Provide the [x, y] coordinate of the cell's center where the given text is located.  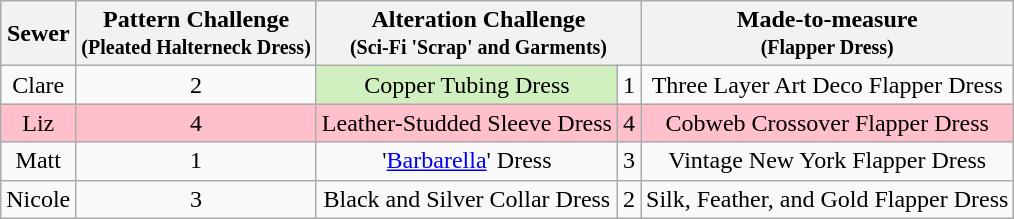
Alteration Challenge(Sci-Fi 'Scrap' and Garments) [478, 34]
Liz [38, 123]
Silk, Feather, and Gold Flapper Dress [828, 199]
Pattern Challenge(Pleated Halterneck Dress) [196, 34]
Three Layer Art Deco Flapper Dress [828, 85]
'Barbarella' Dress [466, 161]
Clare [38, 85]
Leather-Studded Sleeve Dress [466, 123]
Nicole [38, 199]
Matt [38, 161]
Black and Silver Collar Dress [466, 199]
Made-to-measure(Flapper Dress) [828, 34]
Sewer [38, 34]
Copper Tubing Dress [466, 85]
Cobweb Crossover Flapper Dress [828, 123]
Vintage New York Flapper Dress [828, 161]
